Pinpoint the cell where the given text exists, returning its (X, Y) midpoint coordinate. 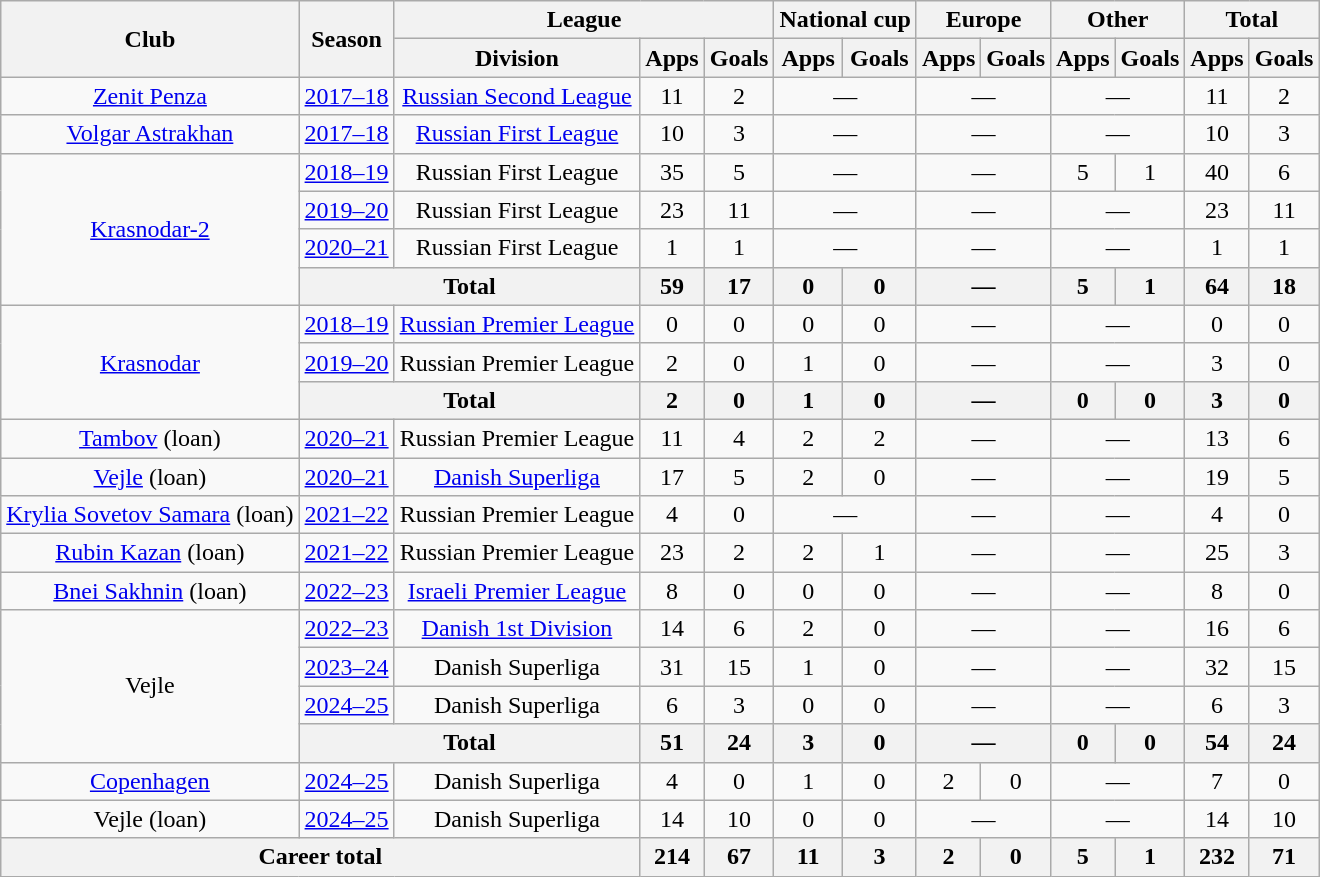
Israeli Premier League (517, 591)
League (584, 20)
19 (1217, 477)
Copenhagen (150, 781)
Division (517, 58)
Career total (320, 857)
Vejle (150, 686)
Russian Second League (517, 96)
Krasnodar (150, 362)
31 (672, 667)
Krasnodar-2 (150, 229)
Other (1118, 20)
Rubin Kazan (loan) (150, 553)
Krylia Sovetov Samara (loan) (150, 515)
7 (1217, 781)
232 (1217, 857)
Season (346, 39)
59 (672, 286)
67 (739, 857)
Tambov (loan) (150, 438)
Zenit Penza (150, 96)
Bnei Sakhnin (loan) (150, 591)
64 (1217, 286)
13 (1217, 438)
32 (1217, 667)
Club (150, 39)
16 (1217, 629)
51 (672, 743)
71 (1284, 857)
Volgar Astrakhan (150, 134)
25 (1217, 553)
National cup (845, 20)
18 (1284, 286)
2023–24 (346, 667)
54 (1217, 743)
Europe (983, 20)
214 (672, 857)
35 (672, 172)
40 (1217, 172)
Danish 1st Division (517, 629)
